Determine the [X, Y] coordinate at the center of the cell enclosing the given text.  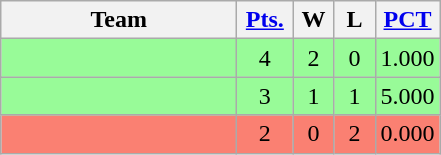
Team [119, 20]
Pts. [265, 20]
PCT [408, 20]
3 [265, 96]
0.000 [408, 134]
1.000 [408, 58]
W [314, 20]
4 [265, 58]
5.000 [408, 96]
L [354, 20]
